Output the [x, y] coordinate of the center of the cell containing the given text.  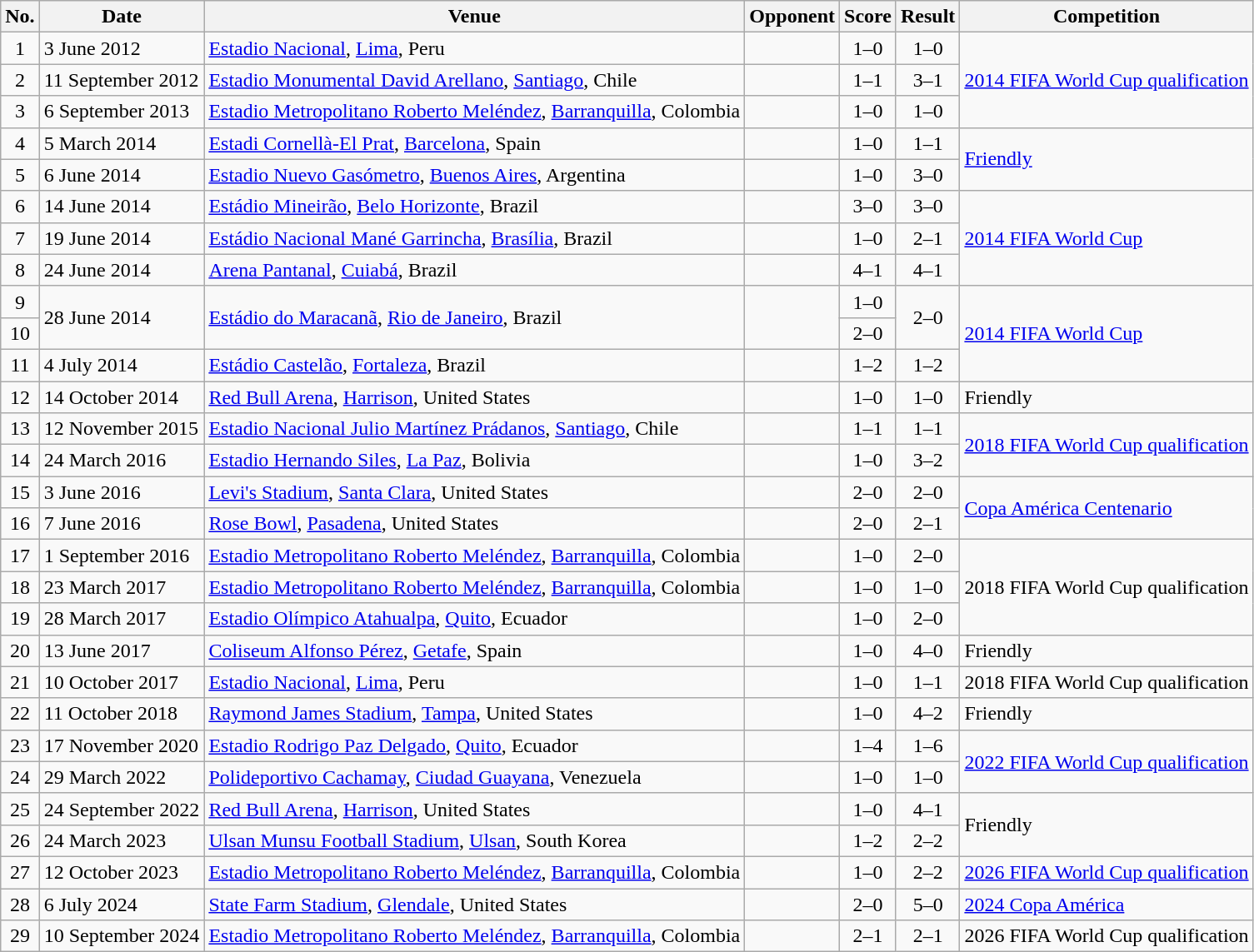
4–2 [927, 714]
3–2 [927, 461]
Polideportivo Cachamay, Ciudad Guayana, Venezuela [475, 777]
Opponent [792, 17]
Estádio Nacional Mané Garrincha, Brasília, Brazil [475, 238]
6 [20, 207]
3 [20, 112]
Estadi Cornellà-El Prat, Barcelona, Spain [475, 143]
11 September 2012 [122, 80]
14 June 2014 [122, 207]
Copa América Centenario [1107, 508]
13 [20, 429]
2014 FIFA World Cup qualification [1107, 80]
24 March 2023 [122, 840]
Competition [1107, 17]
6 September 2013 [122, 112]
3 June 2012 [122, 48]
29 March 2022 [122, 777]
Raymond James Stadium, Tampa, United States [475, 714]
4 July 2014 [122, 365]
11 [20, 365]
Score [868, 17]
State Farm Stadium, Glendale, United States [475, 904]
3 June 2016 [122, 492]
27 [20, 872]
22 [20, 714]
Estadio Olímpico Atahualpa, Quito, Ecuador [475, 619]
Venue [475, 17]
7 [20, 238]
12 October 2023 [122, 872]
15 [20, 492]
19 [20, 619]
Rose Bowl, Pasadena, United States [475, 524]
2024 Copa América [1107, 904]
16 [20, 524]
Result [927, 17]
8 [20, 270]
Estadio Nacional Julio Martínez Prádanos, Santiago, Chile [475, 429]
26 [20, 840]
Ulsan Munsu Football Stadium, Ulsan, South Korea [475, 840]
24 March 2016 [122, 461]
17 [20, 556]
5–0 [927, 904]
14 [20, 461]
Estádio Castelão, Fortaleza, Brazil [475, 365]
2022 FIFA World Cup qualification [1107, 761]
2 [20, 80]
10 [20, 333]
Estadio Rodrigo Paz Delgado, Quito, Ecuador [475, 745]
24 June 2014 [122, 270]
24 September 2022 [122, 809]
18 [20, 587]
6 July 2024 [122, 904]
1 [20, 48]
Coliseum Alfonso Pérez, Getafe, Spain [475, 650]
28 March 2017 [122, 619]
1–4 [868, 745]
17 November 2020 [122, 745]
Estádio do Maracanã, Rio de Janeiro, Brazil [475, 317]
1–6 [927, 745]
10 October 2017 [122, 682]
28 June 2014 [122, 317]
4 [20, 143]
28 [20, 904]
12 November 2015 [122, 429]
9 [20, 302]
Date [122, 17]
Estadio Hernando Siles, La Paz, Bolivia [475, 461]
20 [20, 650]
21 [20, 682]
25 [20, 809]
10 September 2024 [122, 936]
12 [20, 397]
11 October 2018 [122, 714]
1 September 2016 [122, 556]
Estadio Nuevo Gasómetro, Buenos Aires, Argentina [475, 175]
24 [20, 777]
Arena Pantanal, Cuiabá, Brazil [475, 270]
Levi's Stadium, Santa Clara, United States [475, 492]
3–1 [927, 80]
6 June 2014 [122, 175]
Estádio Mineirão, Belo Horizonte, Brazil [475, 207]
19 June 2014 [122, 238]
5 March 2014 [122, 143]
Estadio Monumental David Arellano, Santiago, Chile [475, 80]
7 June 2016 [122, 524]
23 [20, 745]
No. [20, 17]
5 [20, 175]
29 [20, 936]
4–0 [927, 650]
14 October 2014 [122, 397]
23 March 2017 [122, 587]
13 June 2017 [122, 650]
